For the text-containing cell, return its midpoint in (x, y) coordinate format. 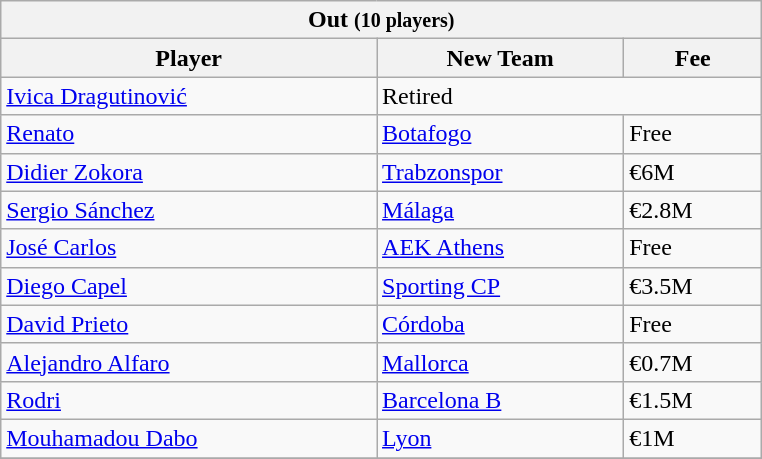
Lyon (500, 438)
Rodri (189, 400)
€2.8M (693, 210)
€6M (693, 172)
Mouhamadou Dabo (189, 438)
David Prieto (189, 324)
Didier Zokora (189, 172)
Barcelona B (500, 400)
Player (189, 58)
José Carlos (189, 248)
Málaga (500, 210)
Diego Capel (189, 286)
Sergio Sánchez (189, 210)
€0.7M (693, 362)
Córdoba (500, 324)
Out (10 players) (382, 20)
€1M (693, 438)
Retired (570, 96)
Sporting CP (500, 286)
Ivica Dragutinović (189, 96)
€1.5M (693, 400)
Alejandro Alfaro (189, 362)
Trabzonspor (500, 172)
Fee (693, 58)
Renato (189, 134)
€3.5M (693, 286)
New Team (500, 58)
AEK Athens (500, 248)
Botafogo (500, 134)
Mallorca (500, 362)
